From the cell containing the given text, extract its center point as [X, Y] coordinate. 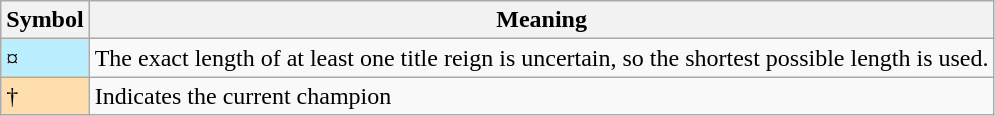
¤ [45, 58]
† [45, 96]
Meaning [542, 20]
Indicates the current champion [542, 96]
Symbol [45, 20]
The exact length of at least one title reign is uncertain, so the shortest possible length is used. [542, 58]
